Pinpoint the cell where the given text exists, returning its [X, Y] midpoint coordinate. 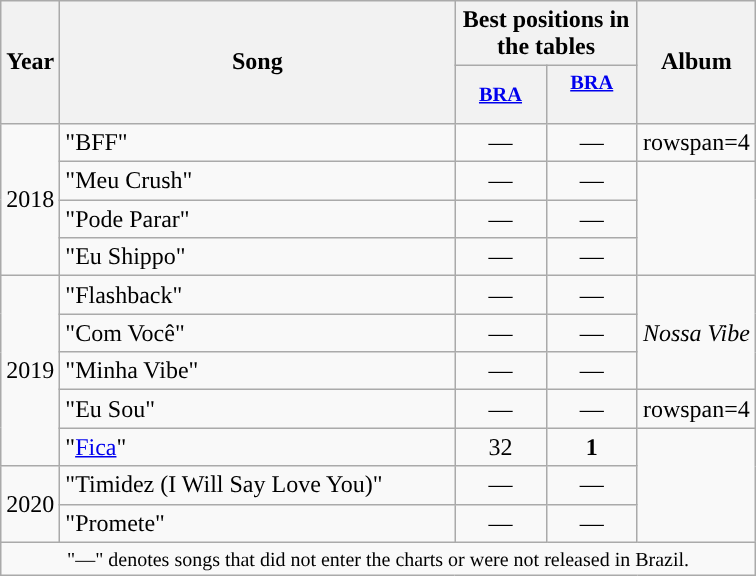
2018 [30, 199]
"Pode Parar" [258, 219]
Song [258, 62]
"Fica" [258, 447]
"BFF" [258, 142]
"Com Você" [258, 333]
"Flashback" [258, 295]
2019 [30, 371]
"Eu Sou" [258, 409]
2020 [30, 504]
Album [696, 62]
Year [30, 62]
"Meu Crush" [258, 181]
"Timidez (I Will Say Love You)" [258, 485]
32 [500, 447]
Nossa Vibe [696, 333]
"Promete" [258, 523]
Best positions in the tables [546, 34]
"Minha Vibe" [258, 371]
"Eu Shippo" [258, 257]
1 [592, 447]
"—" denotes songs that did not enter the charts or were not released in Brazil. [378, 558]
